Detect which cell encompasses the target text, then output its [x, y] center coordinate. 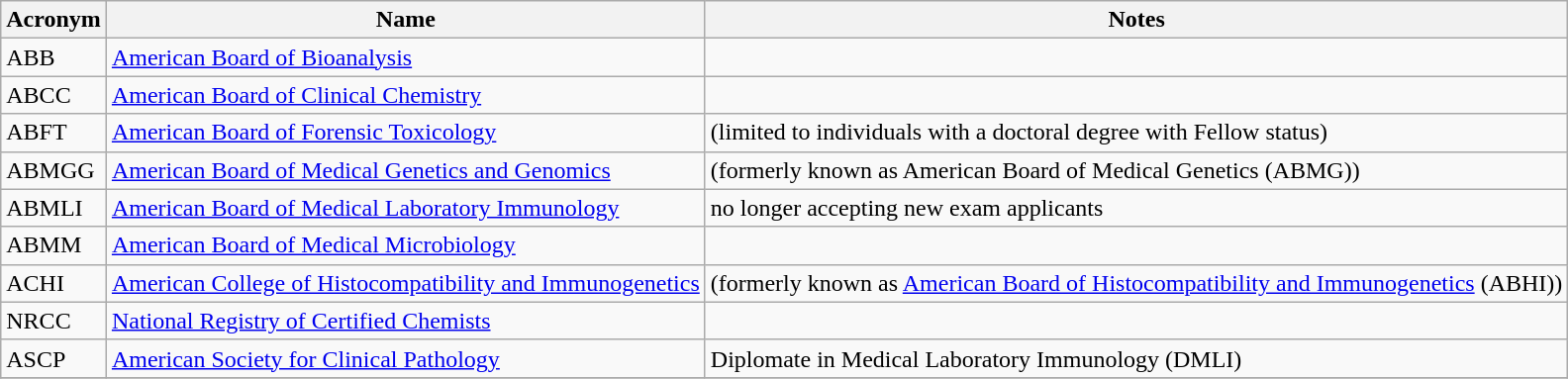
National Registry of Certified Chemists [406, 321]
NRCC [53, 321]
Notes [1136, 20]
American Board of Medical Microbiology [406, 245]
Acronym [53, 20]
American Board of Bioanalysis [406, 57]
Diplomate in Medical Laboratory Immunology (DMLI) [1136, 358]
no longer accepting new exam applicants [1136, 208]
ABFT [53, 133]
ABCC [53, 95]
ABMLI [53, 208]
ABB [53, 57]
American Board of Clinical Chemistry [406, 95]
Name [406, 20]
ABMM [53, 245]
ABMGG [53, 170]
(formerly known as American Board of Medical Genetics (ABMG)) [1136, 170]
ACHI [53, 283]
American Board of Medical Laboratory Immunology [406, 208]
(limited to individuals with a doctoral degree with Fellow status) [1136, 133]
American College of Histocompatibility and Immunogenetics [406, 283]
(formerly known as American Board of Histocompatibility and Immunogenetics (ABHI)) [1136, 283]
American Board of Forensic Toxicology [406, 133]
ASCP [53, 358]
American Board of Medical Genetics and Genomics [406, 170]
American Society for Clinical Pathology [406, 358]
